Locate the cell with the specified text and output its (X, Y) center coordinate. 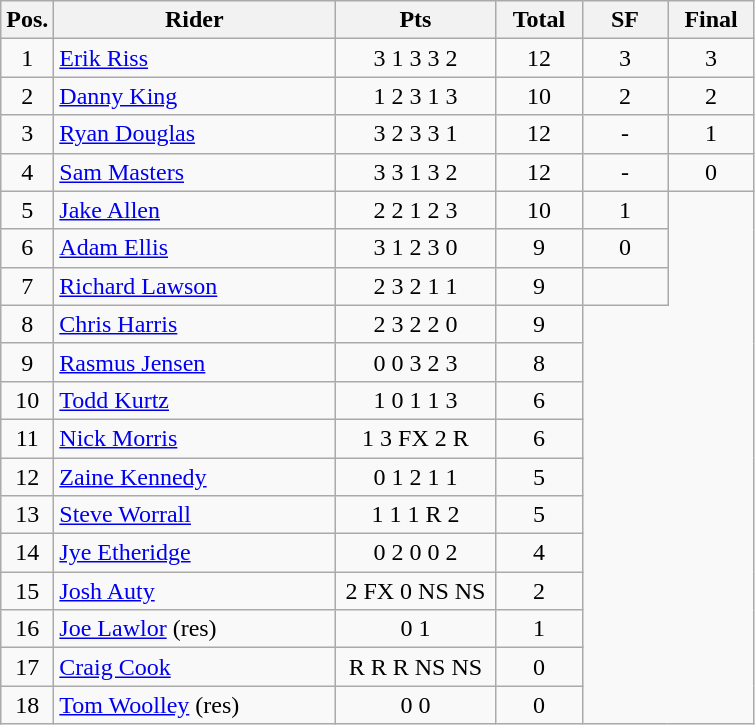
1 1 1 R 2 (416, 515)
16 (28, 629)
Total (539, 20)
Craig Cook (194, 667)
1 2 3 1 3 (416, 96)
15 (28, 591)
2 2 1 2 3 (416, 210)
2 FX 0 NS NS (416, 591)
R R R NS NS (416, 667)
Pts (416, 20)
Joe Lawlor (res) (194, 629)
Pos. (28, 20)
Jake Allen (194, 210)
13 (28, 515)
7 (28, 286)
3 3 1 3 2 (416, 172)
3 1 2 3 0 (416, 248)
Steve Worrall (194, 515)
Tom Woolley (res) (194, 705)
Erik Riss (194, 58)
0 2 0 0 2 (416, 553)
Adam Ellis (194, 248)
18 (28, 705)
0 1 (416, 629)
2 3 2 1 1 (416, 286)
3 1 3 3 2 (416, 58)
Final (711, 20)
Zaine Kennedy (194, 477)
Chris Harris (194, 324)
Josh Auty (194, 591)
17 (28, 667)
0 0 3 2 3 (416, 362)
Richard Lawson (194, 286)
Danny King (194, 96)
0 1 2 1 1 (416, 477)
Rasmus Jensen (194, 362)
1 3 FX 2 R (416, 438)
3 2 3 3 1 (416, 134)
Nick Morris (194, 438)
2 3 2 2 0 (416, 324)
SF (625, 20)
Sam Masters (194, 172)
0 0 (416, 705)
Todd Kurtz (194, 400)
1 0 1 1 3 (416, 400)
14 (28, 553)
11 (28, 438)
Jye Etheridge (194, 553)
Ryan Douglas (194, 134)
Rider (194, 20)
